Return the [x, y] coordinate for the center point of the cell that contains the specified text.  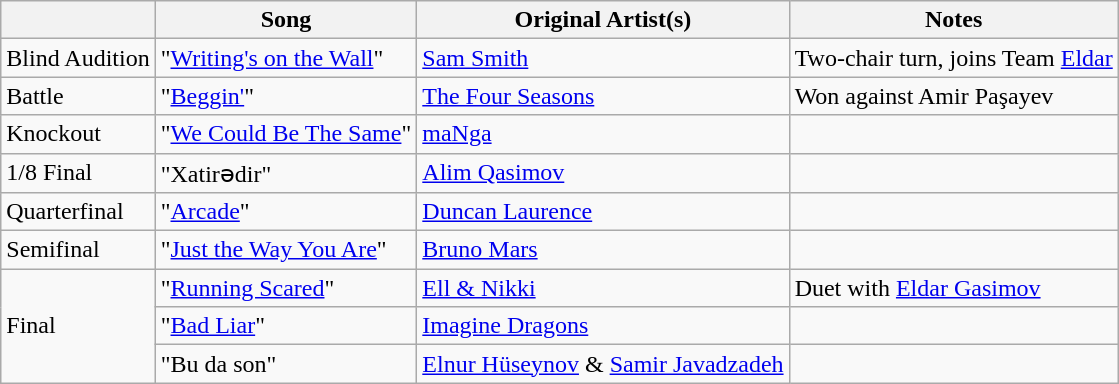
Duet with Eldar Gasimov [954, 288]
Imagine Dragons [603, 326]
Two-chair turn, joins Team Eldar [954, 58]
Sam Smith [603, 58]
Notes [954, 20]
"Just the Way You Are" [286, 250]
Final [78, 326]
Bruno Mars [603, 250]
Elnur Hüseynov & Samir Javadzadeh [603, 364]
Battle [78, 96]
"Arcade" [286, 212]
Blind Audition [78, 58]
"Bu da son" [286, 364]
"We Could Be The Same" [286, 134]
Original Artist(s) [603, 20]
"Running Scared" [286, 288]
"Xatirədir" [286, 173]
Quarterfinal [78, 212]
"Writing's on the Wall" [286, 58]
"Beggin'" [286, 96]
The Four Seasons [603, 96]
Duncan Laurence [603, 212]
Semifinal [78, 250]
Won against Amir Paşayev [954, 96]
Ell & Nikki [603, 288]
Knockout [78, 134]
"Bad Liar" [286, 326]
maNga [603, 134]
1/8 Final [78, 173]
Song [286, 20]
Alim Qasimov [603, 173]
